Return the (x, y) coordinate for the center point of the cell that contains the specified text.  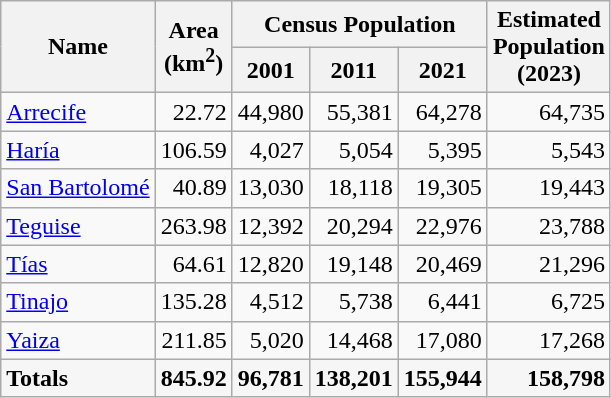
12,820 (270, 264)
23,788 (548, 226)
6,441 (442, 302)
Area(km2) (194, 47)
5,054 (354, 150)
14,468 (354, 340)
Totals (78, 378)
158,798 (548, 378)
22.72 (194, 112)
San Bartolomé (78, 188)
5,738 (354, 302)
4,027 (270, 150)
Census Population (360, 24)
106.59 (194, 150)
211.85 (194, 340)
55,381 (354, 112)
64,278 (442, 112)
2021 (442, 70)
138,201 (354, 378)
5,395 (442, 150)
22,976 (442, 226)
20,469 (442, 264)
44,980 (270, 112)
5,020 (270, 340)
21,296 (548, 264)
19,305 (442, 188)
845.92 (194, 378)
13,030 (270, 188)
19,443 (548, 188)
Haría (78, 150)
Tinajo (78, 302)
40.89 (194, 188)
12,392 (270, 226)
17,268 (548, 340)
Teguise (78, 226)
6,725 (548, 302)
4,512 (270, 302)
Name (78, 47)
19,148 (354, 264)
5,543 (548, 150)
17,080 (442, 340)
64.61 (194, 264)
64,735 (548, 112)
18,118 (354, 188)
2011 (354, 70)
96,781 (270, 378)
155,944 (442, 378)
20,294 (354, 226)
Yaiza (78, 340)
Tías (78, 264)
Arrecife (78, 112)
263.98 (194, 226)
EstimatedPopulation(2023) (548, 47)
135.28 (194, 302)
2001 (270, 70)
